Return (x, y) of the center of cell containing provided text 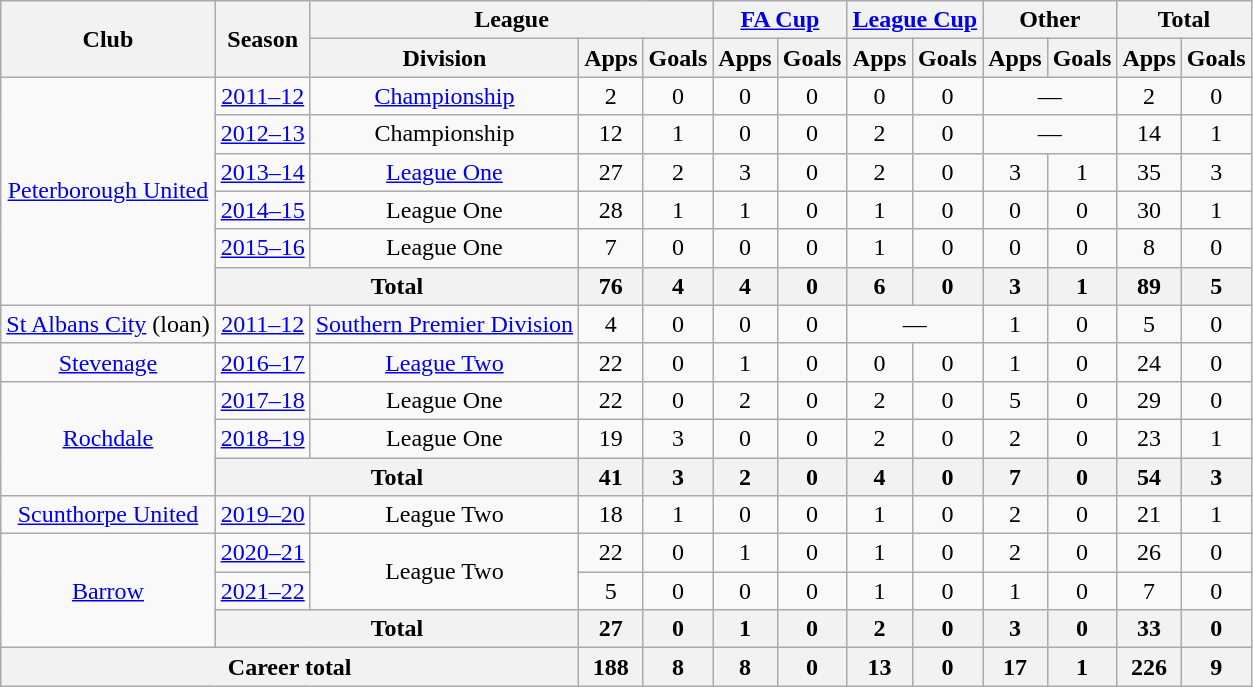
21 (1149, 515)
League Cup (915, 20)
2019–20 (262, 515)
13 (880, 667)
2017–18 (262, 400)
2012–13 (262, 134)
Other (1050, 20)
Barrow (108, 591)
2021–22 (262, 591)
Club (108, 39)
28 (611, 210)
2014–15 (262, 210)
Southern Premier Division (444, 324)
76 (611, 286)
12 (611, 134)
2016–17 (262, 362)
Division (444, 58)
226 (1149, 667)
2018–19 (262, 438)
33 (1149, 629)
Peterborough United (108, 191)
Rochdale (108, 438)
19 (611, 438)
18 (611, 515)
Stevenage (108, 362)
26 (1149, 553)
6 (880, 286)
188 (611, 667)
54 (1149, 477)
30 (1149, 210)
Scunthorpe United (108, 515)
14 (1149, 134)
41 (611, 477)
FA Cup (780, 20)
Career total (290, 667)
9 (1216, 667)
17 (1015, 667)
Season (262, 39)
24 (1149, 362)
2015–16 (262, 248)
St Albans City (loan) (108, 324)
23 (1149, 438)
35 (1149, 172)
89 (1149, 286)
2013–14 (262, 172)
2020–21 (262, 553)
League (512, 20)
29 (1149, 400)
